Locate the cell with the specified text and output its (x, y) center coordinate. 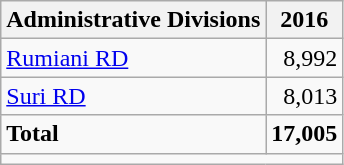
Rumiani RD (134, 58)
8,992 (304, 58)
Suri RD (134, 96)
8,013 (304, 96)
Total (134, 134)
Administrative Divisions (134, 20)
17,005 (304, 134)
2016 (304, 20)
